Detect which cell encompasses the target text, then output its [x, y] center coordinate. 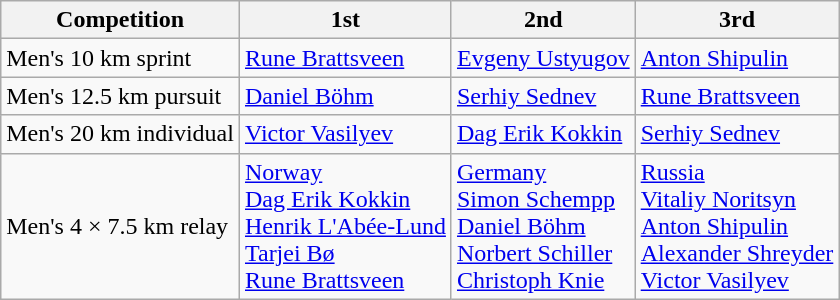
Men's 20 km individual [120, 134]
NorwayDag Erik KokkinHenrik L'Abée-LundTarjei BøRune Brattsveen [345, 226]
2nd [543, 20]
GermanySimon SchemppDaniel BöhmNorbert SchillerChristoph Knie [543, 226]
Men's 12.5 km pursuit [120, 96]
3rd [737, 20]
RussiaVitaliy NoritsynAnton ShipulinAlexander ShreyderVictor Vasilyev [737, 226]
Competition [120, 20]
Daniel Böhm [345, 96]
Men's 10 km sprint [120, 58]
Evgeny Ustyugov [543, 58]
Anton Shipulin [737, 58]
Victor Vasilyev [345, 134]
Men's 4 × 7.5 km relay [120, 226]
1st [345, 20]
Dag Erik Kokkin [543, 134]
